For the text-containing cell, return its midpoint in [X, Y] coordinate format. 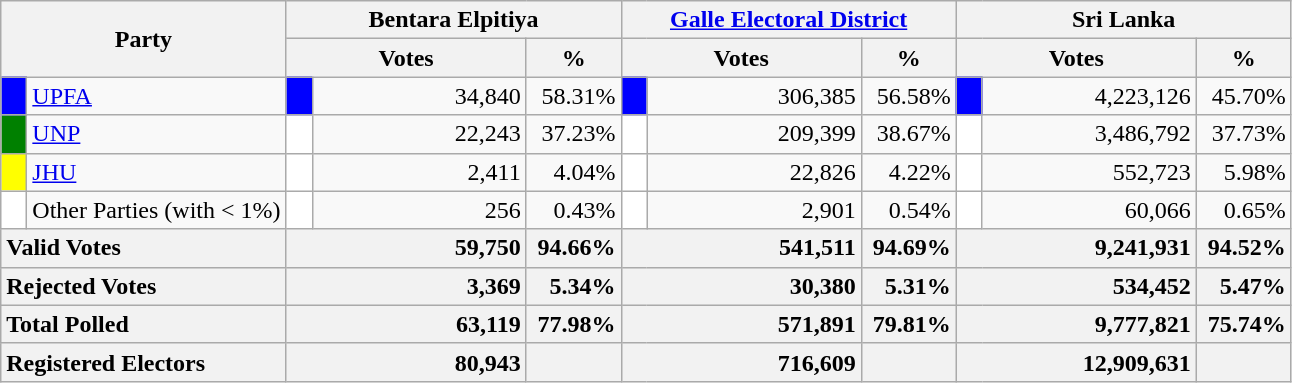
3,369 [406, 286]
5.47% [1244, 286]
0.54% [908, 210]
37.73% [1244, 134]
UNP [156, 134]
0.65% [1244, 210]
80,943 [406, 362]
Rejected Votes [144, 286]
38.67% [908, 134]
256 [419, 210]
4.04% [574, 172]
2,411 [419, 172]
Bentara Elpitiya [454, 20]
5.34% [574, 286]
60,066 [1089, 210]
Valid Votes [144, 248]
79.81% [908, 324]
94.69% [908, 248]
209,399 [754, 134]
9,777,821 [1076, 324]
94.52% [1244, 248]
541,511 [741, 248]
22,243 [419, 134]
Party [144, 39]
UPFA [156, 96]
3,486,792 [1089, 134]
0.43% [574, 210]
4.22% [908, 172]
Total Polled [144, 324]
JHU [156, 172]
75.74% [1244, 324]
2,901 [754, 210]
534,452 [1076, 286]
58.31% [574, 96]
63,119 [406, 324]
Sri Lanka [1124, 20]
94.66% [574, 248]
571,891 [741, 324]
Registered Electors [144, 362]
22,826 [754, 172]
Galle Electoral District [788, 20]
59,750 [406, 248]
716,609 [741, 362]
56.58% [908, 96]
37.23% [574, 134]
77.98% [574, 324]
306,385 [754, 96]
552,723 [1089, 172]
5.98% [1244, 172]
30,380 [741, 286]
Other Parties (with < 1%) [156, 210]
9,241,931 [1076, 248]
4,223,126 [1089, 96]
45.70% [1244, 96]
12,909,631 [1076, 362]
34,840 [419, 96]
5.31% [908, 286]
